Provide the [X, Y] coordinate of the cell's center where the given text is located.  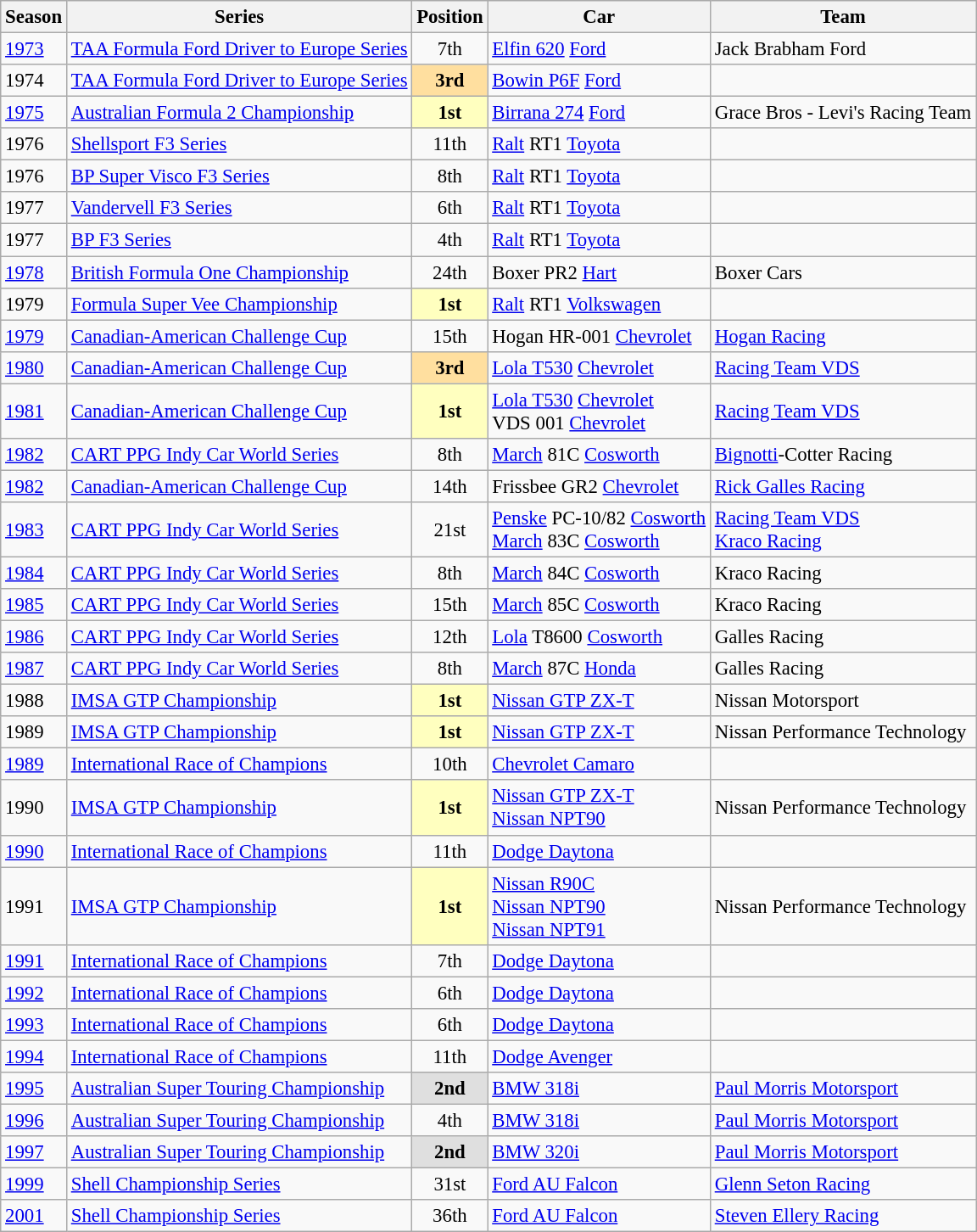
1973 [34, 49]
Lola T530 Chevrolet [599, 367]
March 84C Cosworth [599, 573]
Rick Galles Racing [843, 486]
Steven Ellery Racing [843, 1216]
1974 [34, 81]
1988 [34, 701]
21st [449, 529]
Lola T8600 Cosworth [599, 637]
1985 [34, 605]
Elfin 620 Ford [599, 49]
March 85C Cosworth [599, 605]
Australian Formula 2 Championship [239, 113]
March 87C Honda [599, 669]
Frissbee GR2 Chevrolet [599, 486]
Dodge Avenger [599, 1056]
1980 [34, 367]
Season [34, 17]
1994 [34, 1056]
Glenn Seton Racing [843, 1184]
Bignotti-Cotter Racing [843, 455]
Boxer PR2 Hart [599, 272]
Nissan Motorsport [843, 701]
14th [449, 486]
Grace Bros - Levi's Racing Team [843, 113]
Nissan R90CNissan NPT90Nissan NPT91 [599, 906]
1995 [34, 1089]
BMW 320i [599, 1152]
Position [449, 17]
Boxer Cars [843, 272]
BP F3 Series [239, 240]
1978 [34, 272]
Bowin P6F Ford [599, 81]
1997 [34, 1152]
1986 [34, 637]
Ralt RT1 Volkswagen [599, 304]
British Formula One Championship [239, 272]
Series [239, 17]
36th [449, 1216]
1975 [34, 113]
1984 [34, 573]
1983 [34, 529]
10th [449, 764]
1981 [34, 411]
BP Super Visco F3 Series [239, 176]
Shellsport F3 Series [239, 144]
Racing Team VDSKraco Racing [843, 529]
1993 [34, 1025]
12th [449, 637]
Formula Super Vee Championship [239, 304]
Lola T530 ChevroletVDS 001 Chevrolet [599, 411]
2001 [34, 1216]
1987 [34, 669]
Vandervell F3 Series [239, 208]
Penske PC-10/82 CosworthMarch 83C Cosworth [599, 529]
1992 [34, 993]
24th [449, 272]
Nissan GTP ZX-TNissan NPT90 [599, 808]
Birrana 274 Ford [599, 113]
Hogan Racing [843, 336]
Jack Brabham Ford [843, 49]
March 81C Cosworth [599, 455]
1999 [34, 1184]
Car [599, 17]
Chevrolet Camaro [599, 764]
1996 [34, 1120]
Hogan HR-001 Chevrolet [599, 336]
Team [843, 17]
31st [449, 1184]
